Identify which cell holds the provided text, then report its [X, Y] central coordinate. 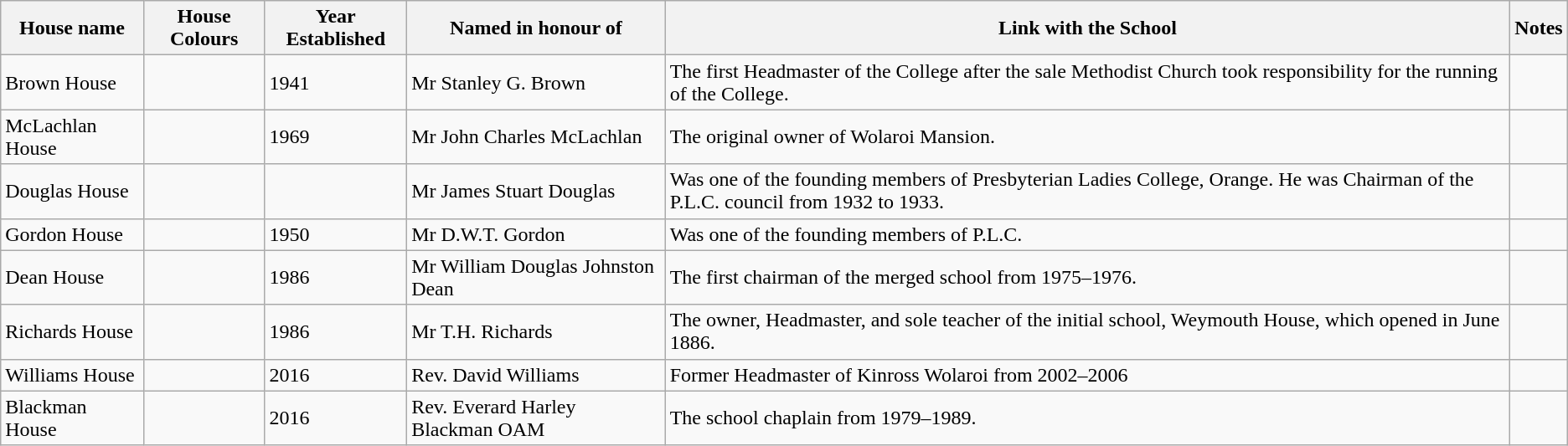
Gordon House [72, 234]
Rev. David Williams [536, 375]
Richards House [72, 331]
1950 [336, 234]
Williams House [72, 375]
Link with the School [1087, 28]
Dean House [72, 278]
Mr William Douglas Johnston Dean [536, 278]
House name [72, 28]
Year Established [336, 28]
Blackman House [72, 418]
1969 [336, 137]
McLachlan House [72, 137]
The owner, Headmaster, and sole teacher of the initial school, Weymouth House, which opened in June 1886. [1087, 331]
1941 [336, 82]
Douglas House [72, 191]
Mr Stanley G. Brown [536, 82]
Was one of the founding members of Presbyterian Ladies College, Orange. He was Chairman of the P.L.C. council from 1932 to 1933. [1087, 191]
House Colours [204, 28]
Mr D.W.T. Gordon [536, 234]
Named in honour of [536, 28]
Mr John Charles McLachlan [536, 137]
Mr James Stuart Douglas [536, 191]
The first Headmaster of the College after the sale Methodist Church took responsibility for the running of the College. [1087, 82]
Former Headmaster of Kinross Wolaroi from 2002–2006 [1087, 375]
Mr T.H. Richards [536, 331]
The first chairman of the merged school from 1975–1976. [1087, 278]
The original owner of Wolaroi Mansion. [1087, 137]
Notes [1539, 28]
Rev. Everard Harley Blackman OAM [536, 418]
Was one of the founding members of P.L.C. [1087, 234]
Brown House [72, 82]
The school chaplain from 1979–1989. [1087, 418]
